Return [X, Y] of the center of cell containing provided text 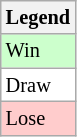
Legend [38, 17]
Lose [38, 118]
Win [38, 51]
Draw [38, 85]
